Extract the [X, Y] coordinate from the center of the cell holding the provided text.  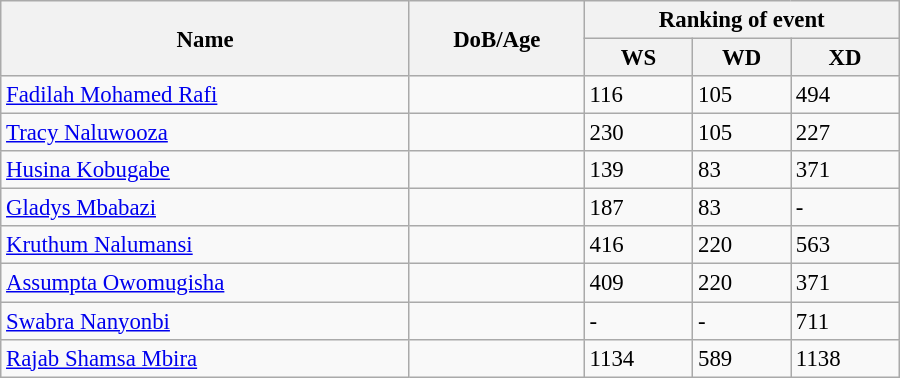
416 [638, 245]
Fadilah Mohamed Rafi [206, 95]
Assumpta Owomugisha [206, 283]
WD [742, 58]
1138 [846, 358]
409 [638, 283]
187 [638, 208]
711 [846, 321]
Husina Kobugabe [206, 170]
589 [742, 358]
116 [638, 95]
DoB/Age [496, 38]
Rajab Shamsa Mbira [206, 358]
230 [638, 133]
Tracy Naluwooza [206, 133]
1134 [638, 358]
Gladys Mbabazi [206, 208]
Ranking of event [742, 20]
563 [846, 245]
227 [846, 133]
XD [846, 58]
WS [638, 58]
Name [206, 38]
Swabra Nanyonbi [206, 321]
Kruthum Nalumansi [206, 245]
139 [638, 170]
494 [846, 95]
